Pinpoint the cell where the given text exists, returning its [x, y] midpoint coordinate. 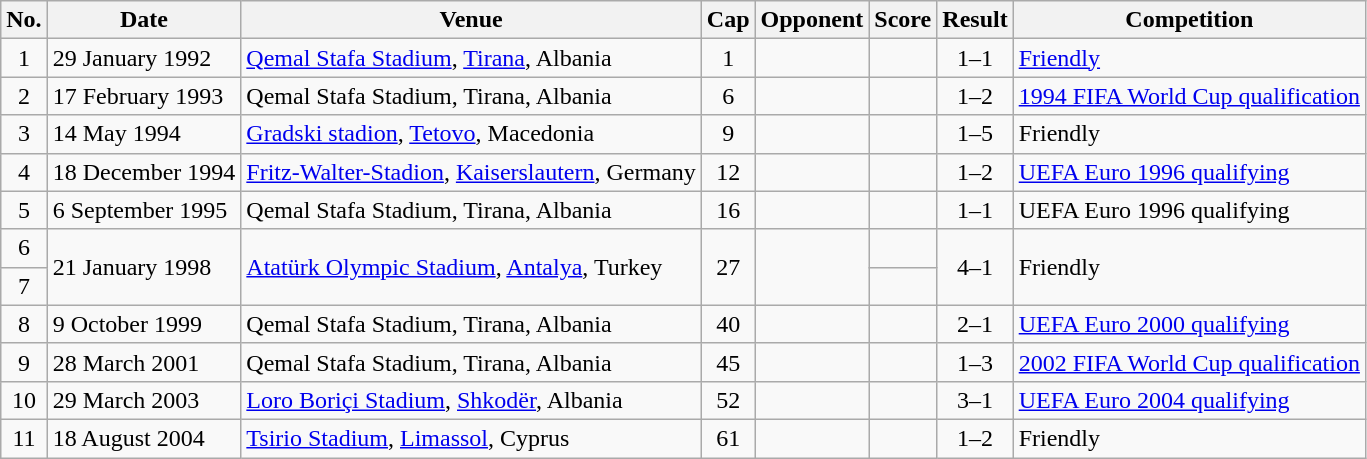
2–1 [975, 324]
14 May 1994 [144, 134]
40 [728, 324]
1–3 [975, 362]
29 March 2003 [144, 400]
Cap [728, 20]
3–1 [975, 400]
16 [728, 210]
Tsirio Stadium, Limassol, Cyprus [471, 438]
4 [24, 172]
UEFA Euro 2000 qualifying [1189, 324]
Venue [471, 20]
Competition [1189, 20]
9 October 1999 [144, 324]
29 January 1992 [144, 58]
7 [24, 286]
2 [24, 96]
Atatürk Olympic Stadium, Antalya, Turkey [471, 267]
1–5 [975, 134]
Date [144, 20]
28 March 2001 [144, 362]
5 [24, 210]
Score [903, 20]
UEFA Euro 2004 qualifying [1189, 400]
6 September 1995 [144, 210]
8 [24, 324]
Gradski stadion, Tetovo, Macedonia [471, 134]
21 January 1998 [144, 267]
61 [728, 438]
52 [728, 400]
No. [24, 20]
4–1 [975, 267]
Fritz-Walter-Stadion, Kaiserslautern, Germany [471, 172]
Result [975, 20]
Opponent [812, 20]
45 [728, 362]
17 February 1993 [144, 96]
3 [24, 134]
1994 FIFA World Cup qualification [1189, 96]
11 [24, 438]
10 [24, 400]
12 [728, 172]
2002 FIFA World Cup qualification [1189, 362]
18 August 2004 [144, 438]
18 December 1994 [144, 172]
27 [728, 267]
Loro Boriçi Stadium, Shkodër, Albania [471, 400]
